Find where the given text appears and provide that cell's center as (X, Y) coordinate. 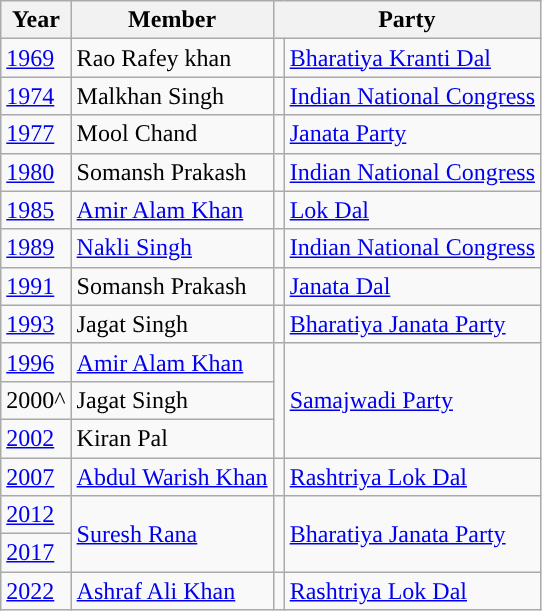
Member (172, 20)
Kiran Pal (172, 438)
2012 (36, 515)
Lok Dal (412, 210)
1977 (36, 134)
Ashraf Ali Khan (172, 591)
Rao Rafey khan (172, 58)
Janata Dal (412, 286)
1996 (36, 362)
Janata Party (412, 134)
2002 (36, 438)
1980 (36, 172)
Abdul Warish Khan (172, 477)
2000^ (36, 400)
1993 (36, 324)
Suresh Rana (172, 534)
1985 (36, 210)
2017 (36, 553)
Year (36, 20)
1989 (36, 248)
Bharatiya Kranti Dal (412, 58)
Nakli Singh (172, 248)
1991 (36, 286)
Party (406, 20)
2007 (36, 477)
Mool Chand (172, 134)
1974 (36, 96)
Malkhan Singh (172, 96)
Samajwadi Party (412, 400)
1969 (36, 58)
2022 (36, 591)
